Detect which cell encompasses the target text, then output its (x, y) center coordinate. 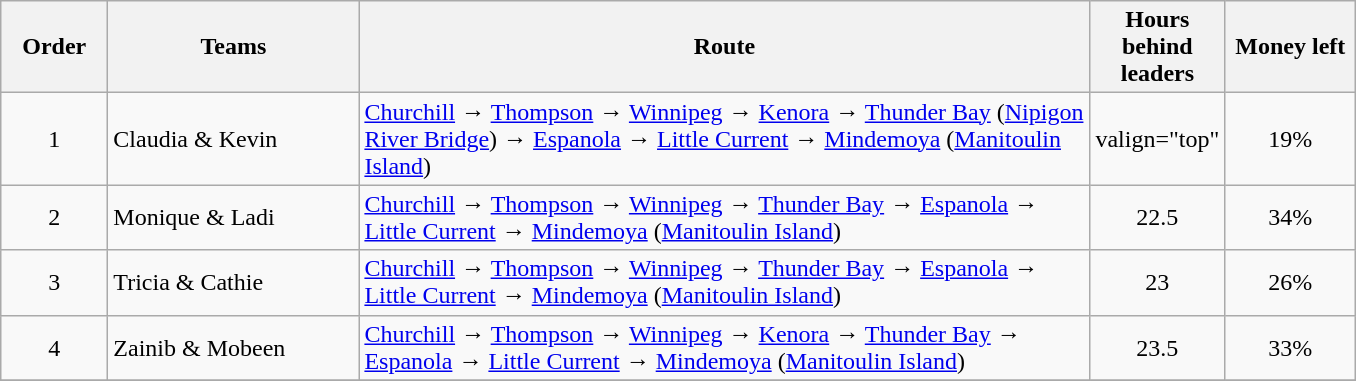
valign="top" (1158, 139)
Route (724, 47)
26% (1290, 282)
Tricia & Cathie (234, 282)
Zainib & Mobeen (234, 348)
19% (1290, 139)
Money left (1290, 47)
33% (1290, 348)
34% (1290, 218)
3 (54, 282)
Order (54, 47)
Hours behind leaders (1158, 47)
22.5 (1158, 218)
1 (54, 139)
23 (1158, 282)
Monique & Ladi (234, 218)
23.5 (1158, 348)
Teams (234, 47)
Churchill → Thompson → Winnipeg → Kenora → Thunder Bay (Nipigon River Bridge) → Espanola → Little Current → Mindemoya (Manitoulin Island) (724, 139)
Claudia & Kevin (234, 139)
Churchill → Thompson → Winnipeg → Kenora → Thunder Bay → Espanola → Little Current → Mindemoya (Manitoulin Island) (724, 348)
2 (54, 218)
4 (54, 348)
